Scan for the cell matching the given text and deliver its [X, Y] coordinate at center. 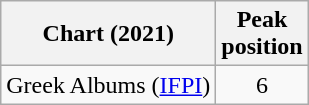
Greek Albums (IFPI) [108, 85]
Chart (2021) [108, 34]
6 [262, 85]
Peakposition [262, 34]
